Capture the cell that displays the provided text and extract its [x, y] central coordinate. 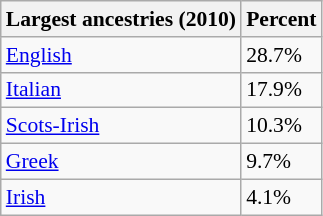
Greek [121, 162]
English [121, 55]
Italian [121, 90]
Largest ancestries (2010) [121, 19]
10.3% [281, 126]
Irish [121, 197]
28.7% [281, 55]
17.9% [281, 90]
4.1% [281, 197]
Percent [281, 19]
9.7% [281, 162]
Scots-Irish [121, 126]
